Search for the cell housing the specified text and yield its [X, Y] center coordinate. 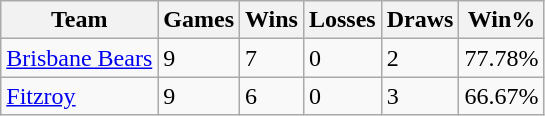
Fitzroy [80, 96]
2 [420, 58]
7 [272, 58]
Losses [342, 20]
6 [272, 96]
Games [199, 20]
Team [80, 20]
Draws [420, 20]
Wins [272, 20]
3 [420, 96]
66.67% [502, 96]
Win% [502, 20]
Brisbane Bears [80, 58]
77.78% [502, 58]
